Output the (x, y) coordinate of the center of the cell containing the given text.  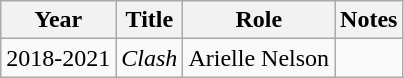
Role (259, 20)
Year (58, 20)
Title (150, 20)
Clash (150, 58)
Notes (369, 20)
2018-2021 (58, 58)
Arielle Nelson (259, 58)
